Locate the cell with the specified text and output its [X, Y] center coordinate. 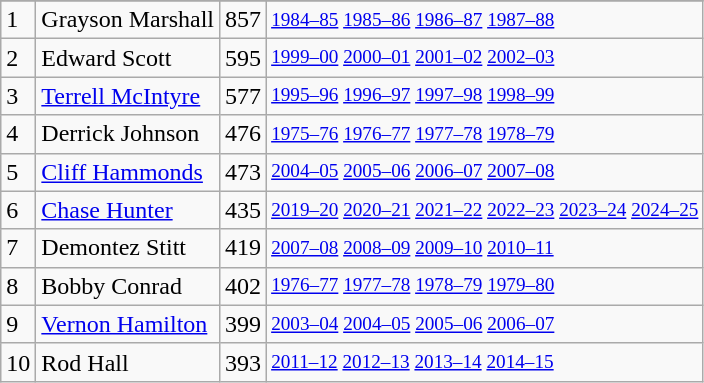
1984–85 1985–86 1986–87 1987–88 [485, 20]
3 [18, 96]
1995–96 1996–97 1997–98 1998–99 [485, 96]
Chase Hunter [128, 210]
6 [18, 210]
5 [18, 172]
10 [18, 362]
476 [244, 134]
2 [18, 58]
419 [244, 248]
2003–04 2004–05 2005–06 2006–07 [485, 324]
402 [244, 286]
Edward Scott [128, 58]
1999–00 2000–01 2001–02 2002–03 [485, 58]
Grayson Marshall [128, 20]
2019–20 2020–21 2021–22 2022–23 2023–24 2024–25 [485, 210]
577 [244, 96]
857 [244, 20]
Rod Hall [128, 362]
1 [18, 20]
Demontez Stitt [128, 248]
7 [18, 248]
Cliff Hammonds [128, 172]
8 [18, 286]
595 [244, 58]
Vernon Hamilton [128, 324]
1975–76 1976–77 1977–78 1978–79 [485, 134]
2011–12 2012–13 2013–14 2014–15 [485, 362]
Bobby Conrad [128, 286]
Derrick Johnson [128, 134]
1976–77 1977–78 1978–79 1979–80 [485, 286]
Terrell McIntyre [128, 96]
2007–08 2008–09 2009–10 2010–11 [485, 248]
9 [18, 324]
393 [244, 362]
399 [244, 324]
473 [244, 172]
2004–05 2005–06 2006–07 2007–08 [485, 172]
4 [18, 134]
435 [244, 210]
